Find where the given text appears and provide that cell's center as (x, y) coordinate. 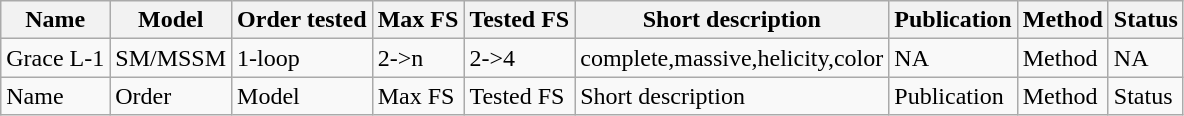
2->n (418, 58)
complete,massive,helicity,color (732, 58)
Order (171, 96)
1-loop (302, 58)
Grace L-1 (56, 58)
2->4 (520, 58)
SM/MSSM (171, 58)
Order tested (302, 20)
